Identify which cell holds the provided text, then report its [x, y] central coordinate. 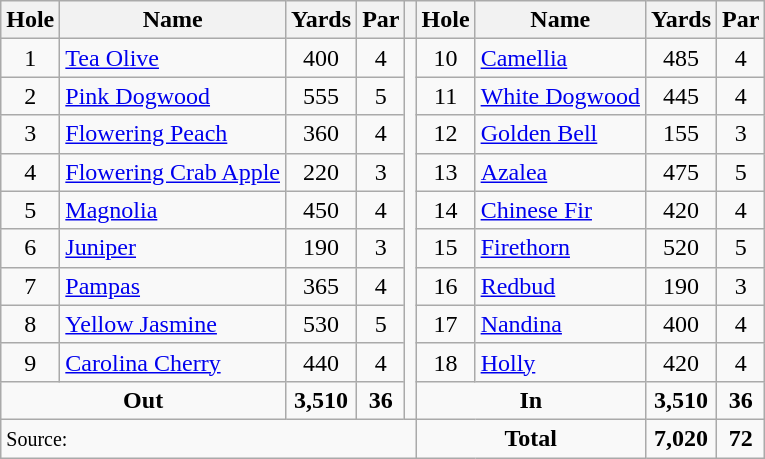
Nandina [560, 324]
520 [680, 248]
12 [446, 134]
In [530, 400]
11 [446, 96]
8 [30, 324]
1 [30, 58]
Redbud [560, 286]
365 [322, 286]
Chinese Fir [560, 210]
16 [446, 286]
440 [322, 362]
Tea Olive [173, 58]
14 [446, 210]
Pink Dogwood [173, 96]
Holly [560, 362]
Golden Bell [560, 134]
7 [30, 286]
7,020 [680, 438]
Source: [208, 438]
9 [30, 362]
Camellia [560, 58]
15 [446, 248]
2 [30, 96]
6 [30, 248]
360 [322, 134]
155 [680, 134]
Carolina Cherry [173, 362]
220 [322, 172]
Yellow Jasmine [173, 324]
Azalea [560, 172]
Flowering Peach [173, 134]
475 [680, 172]
Pampas [173, 286]
Out [144, 400]
17 [446, 324]
13 [446, 172]
530 [322, 324]
72 [741, 438]
White Dogwood [560, 96]
450 [322, 210]
485 [680, 58]
Juniper [173, 248]
18 [446, 362]
Total [530, 438]
555 [322, 96]
Flowering Crab Apple [173, 172]
445 [680, 96]
10 [446, 58]
Firethorn [560, 248]
Magnolia [173, 210]
